Search for the cell housing the specified text and yield its [x, y] center coordinate. 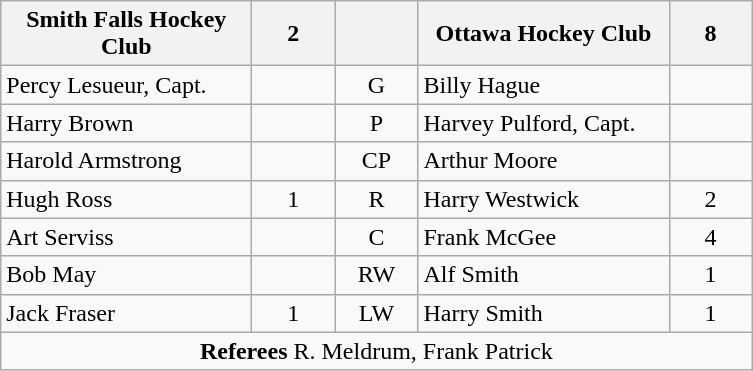
Harvey Pulford, Capt. [544, 123]
G [376, 85]
P [376, 123]
Harry Brown [126, 123]
Billy Hague [544, 85]
4 [710, 237]
Hugh Ross [126, 199]
Frank McGee [544, 237]
8 [710, 34]
C [376, 237]
Harry Smith [544, 313]
Arthur Moore [544, 161]
Harry Westwick [544, 199]
Referees R. Meldrum, Frank Patrick [376, 351]
Bob May [126, 275]
R [376, 199]
Ottawa Hockey Club [544, 34]
Art Serviss [126, 237]
Harold Armstrong [126, 161]
LW [376, 313]
Percy Lesueur, Capt. [126, 85]
Jack Fraser [126, 313]
RW [376, 275]
Smith Falls Hockey Club [126, 34]
Alf Smith [544, 275]
CP [376, 161]
